Output the (x, y) coordinate of the center of the cell containing the given text.  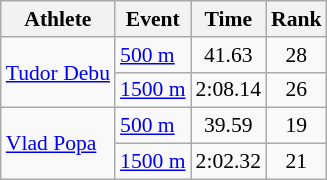
39.59 (228, 126)
Event (152, 19)
Time (228, 19)
41.63 (228, 55)
Vlad Popa (58, 144)
Tudor Debu (58, 72)
28 (296, 55)
2:08.14 (228, 90)
Athlete (58, 19)
26 (296, 90)
Rank (296, 19)
21 (296, 162)
2:02.32 (228, 162)
19 (296, 126)
